Capture the cell that displays the provided text and extract its [x, y] central coordinate. 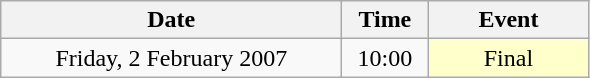
Final [508, 58]
Event [508, 20]
Friday, 2 February 2007 [172, 58]
10:00 [385, 58]
Date [172, 20]
Time [385, 20]
